Extract the (X, Y) coordinate from the center of the cell holding the provided text.  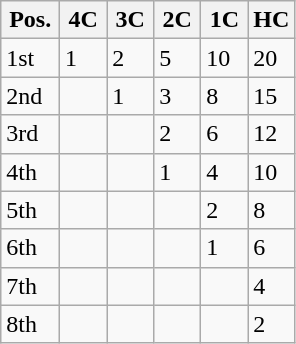
3 (178, 96)
4th (30, 172)
7th (30, 286)
5th (30, 210)
4C (84, 20)
1st (30, 58)
2nd (30, 96)
15 (272, 96)
Pos. (30, 20)
20 (272, 58)
3rd (30, 134)
12 (272, 134)
HC (272, 20)
8th (30, 324)
1C (224, 20)
5 (178, 58)
2C (178, 20)
3C (130, 20)
6th (30, 248)
